Provide the (x, y) coordinate of the cell's center where the given text is located.  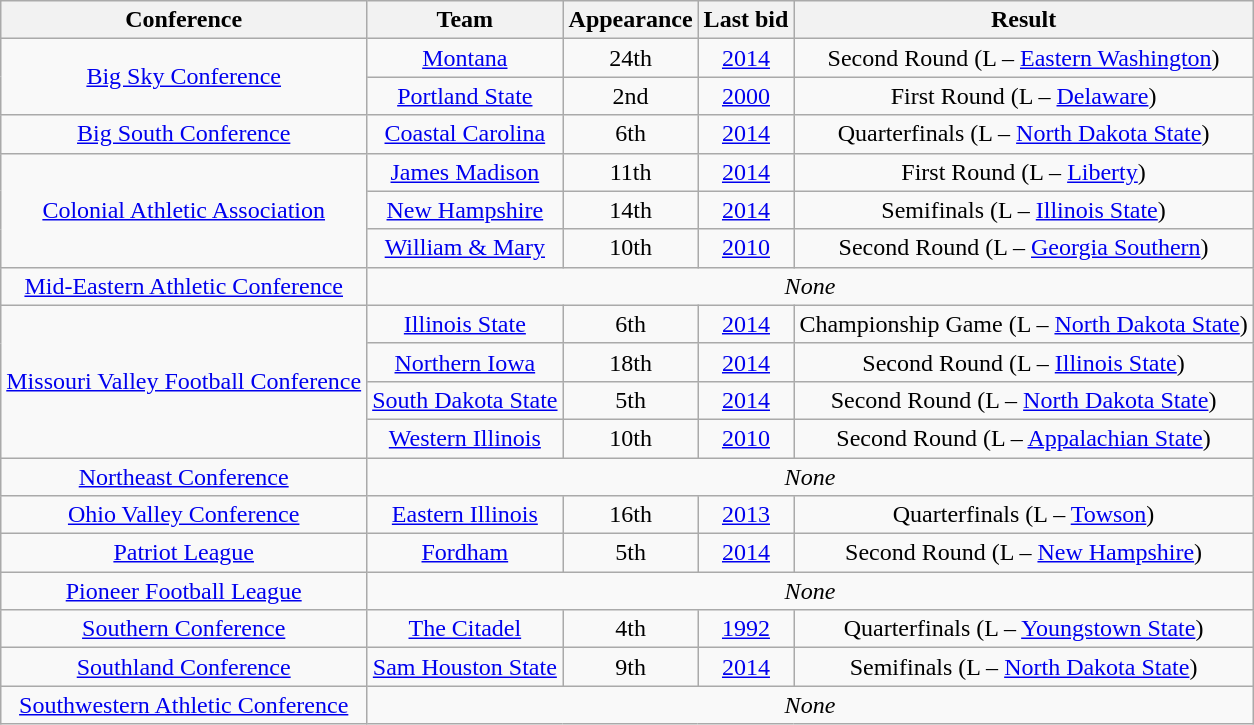
Semifinals (L – North Dakota State) (1024, 667)
Illinois State (465, 324)
2000 (746, 96)
1992 (746, 629)
Quarterfinals (L – Youngstown State) (1024, 629)
Second Round (L – Illinois State) (1024, 362)
16th (630, 515)
Conference (184, 20)
Colonial Athletic Association (184, 210)
Eastern Illinois (465, 515)
Southwestern Athletic Conference (184, 705)
Ohio Valley Conference (184, 515)
2nd (630, 96)
Southern Conference (184, 629)
First Round (L – Liberty) (1024, 172)
Big Sky Conference (184, 77)
Coastal Carolina (465, 134)
Missouri Valley Football Conference (184, 381)
James Madison (465, 172)
Quarterfinals (L – North Dakota State) (1024, 134)
Patriot League (184, 553)
Second Round (L – New Hampshire) (1024, 553)
Team (465, 20)
Second Round (L – Georgia Southern) (1024, 248)
Montana (465, 58)
New Hampshire (465, 210)
Northeast Conference (184, 477)
Southland Conference (184, 667)
9th (630, 667)
18th (630, 362)
Second Round (L – North Dakota State) (1024, 400)
24th (630, 58)
Pioneer Football League (184, 591)
Championship Game (L – North Dakota State) (1024, 324)
Second Round (L – Appalachian State) (1024, 438)
Mid-Eastern Athletic Conference (184, 286)
Northern Iowa (465, 362)
Quarterfinals (L – Towson) (1024, 515)
William & Mary (465, 248)
Second Round (L – Eastern Washington) (1024, 58)
Western Illinois (465, 438)
2013 (746, 515)
11th (630, 172)
The Citadel (465, 629)
Portland State (465, 96)
Result (1024, 20)
Fordham (465, 553)
14th (630, 210)
South Dakota State (465, 400)
Appearance (630, 20)
First Round (L – Delaware) (1024, 96)
Semifinals (L – Illinois State) (1024, 210)
Sam Houston State (465, 667)
4th (630, 629)
Last bid (746, 20)
Big South Conference (184, 134)
